Return the (x, y) coordinate for the center point of the cell that contains the specified text.  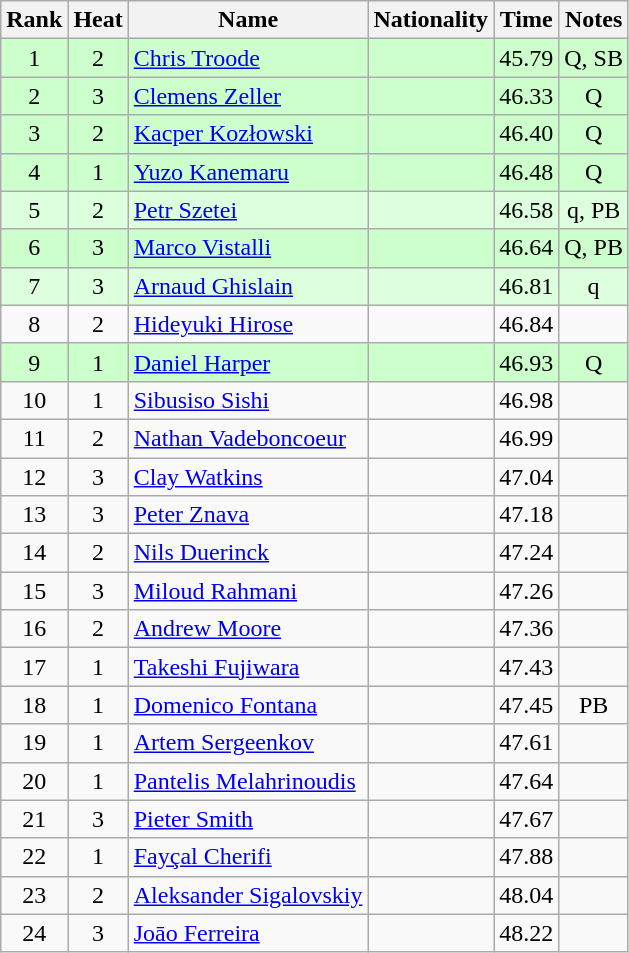
Name (248, 20)
47.26 (526, 591)
Hideyuki Hirose (248, 324)
Time (526, 20)
47.64 (526, 781)
22 (34, 857)
Pieter Smith (248, 819)
Yuzo Kanemaru (248, 172)
47.04 (526, 477)
47.61 (526, 743)
23 (34, 895)
Q, PB (594, 248)
Petr Szetei (248, 210)
5 (34, 210)
Q, SB (594, 58)
46.40 (526, 134)
46.48 (526, 172)
16 (34, 629)
Sibusiso Sishi (248, 400)
45.79 (526, 58)
Arnaud Ghislain (248, 286)
46.81 (526, 286)
Clay Watkins (248, 477)
Daniel Harper (248, 362)
Pantelis Melahrinoudis (248, 781)
Domenico Fontana (248, 705)
48.04 (526, 895)
46.84 (526, 324)
Nathan Vadeboncoeur (248, 438)
7 (34, 286)
11 (34, 438)
Nils Duerinck (248, 553)
46.58 (526, 210)
Marco Vistalli (248, 248)
q (594, 286)
Clemens Zeller (248, 96)
Rank (34, 20)
12 (34, 477)
q, PB (594, 210)
47.43 (526, 667)
Heat (98, 20)
18 (34, 705)
Andrew Moore (248, 629)
47.45 (526, 705)
6 (34, 248)
Peter Znava (248, 515)
9 (34, 362)
20 (34, 781)
PB (594, 705)
Artem Sergeenkov (248, 743)
Nationality (431, 20)
Miloud Rahmani (248, 591)
Notes (594, 20)
47.36 (526, 629)
15 (34, 591)
19 (34, 743)
13 (34, 515)
4 (34, 172)
21 (34, 819)
47.18 (526, 515)
Takeshi Fujiwara (248, 667)
48.22 (526, 933)
Joāo Ferreira (248, 933)
46.99 (526, 438)
10 (34, 400)
Chris Troode (248, 58)
46.93 (526, 362)
46.33 (526, 96)
47.24 (526, 553)
Kacper Kozłowski (248, 134)
47.88 (526, 857)
8 (34, 324)
46.98 (526, 400)
46.64 (526, 248)
Aleksander Sigalovskiy (248, 895)
47.67 (526, 819)
24 (34, 933)
Fayçal Cherifi (248, 857)
17 (34, 667)
14 (34, 553)
